Capture the cell that displays the provided text and extract its (X, Y) central coordinate. 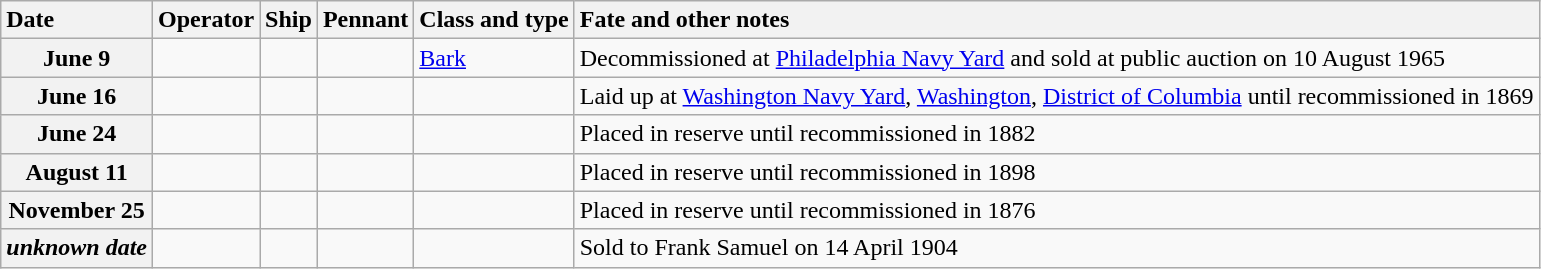
Fate and other notes (1056, 20)
Ship (289, 20)
Date (77, 20)
Placed in reserve until recommissioned in 1898 (1056, 172)
Class and type (494, 20)
Sold to Frank Samuel on 14 April 1904 (1056, 248)
June 24 (77, 134)
Placed in reserve until recommissioned in 1876 (1056, 210)
Laid up at Washington Navy Yard, Washington, District of Columbia until recommissioned in 1869 (1056, 96)
unknown date (77, 248)
Operator (206, 20)
August 11 (77, 172)
Placed in reserve until recommissioned in 1882 (1056, 134)
Decommissioned at Philadelphia Navy Yard and sold at public auction on 10 August 1965 (1056, 58)
Pennant (365, 20)
June 16 (77, 96)
Bark (494, 58)
June 9 (77, 58)
November 25 (77, 210)
